Identify which cell holds the provided text, then report its (X, Y) central coordinate. 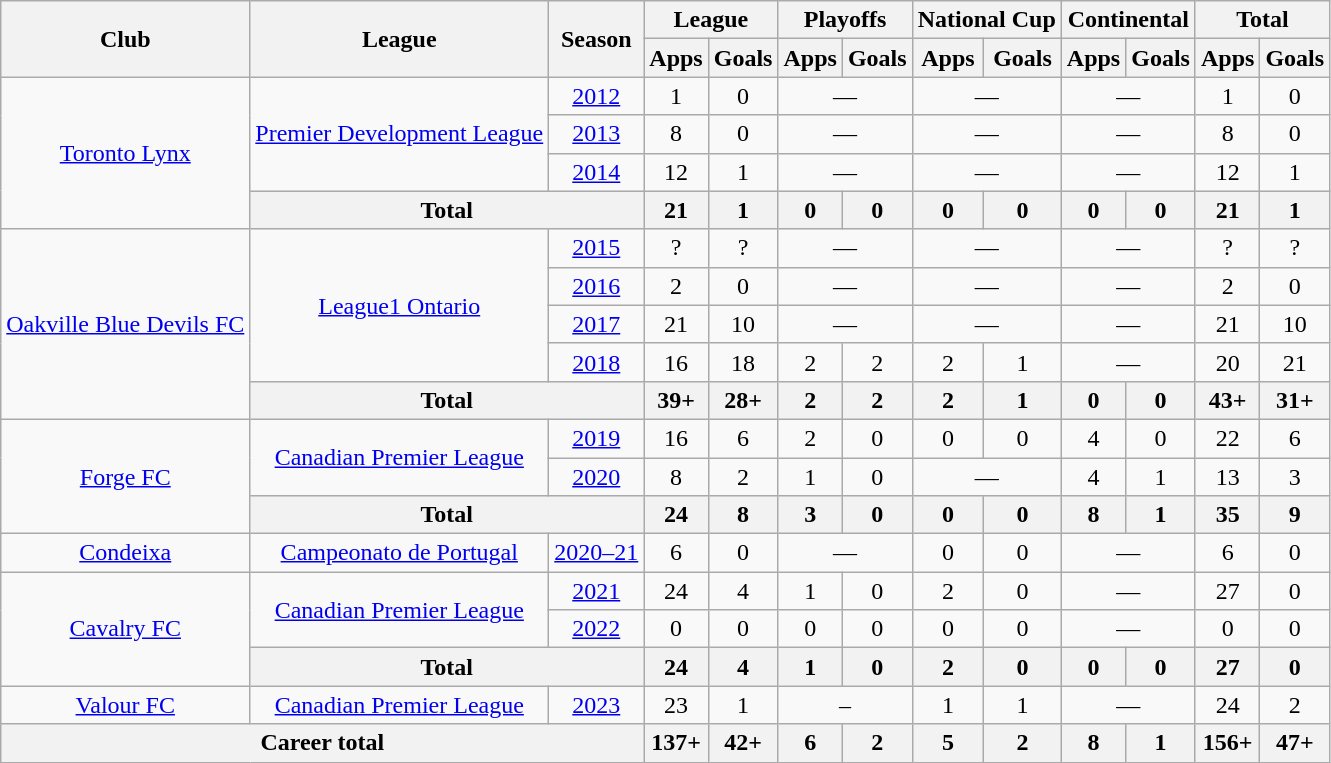
47+ (1295, 743)
13 (1227, 477)
Career total (322, 743)
2014 (596, 172)
Forge FC (126, 476)
2013 (596, 134)
– (845, 705)
9 (1295, 515)
43+ (1227, 400)
2018 (596, 362)
Club (126, 39)
20 (1227, 362)
Campeonato de Portugal (400, 553)
League1 Ontario (400, 305)
2022 (596, 629)
2020–21 (596, 553)
42+ (743, 743)
2012 (596, 96)
18 (743, 362)
Valour FC (126, 705)
2015 (596, 248)
Season (596, 39)
31+ (1295, 400)
National Cup (986, 20)
2020 (596, 477)
Playoffs (845, 20)
2016 (596, 286)
2017 (596, 324)
5 (948, 743)
Toronto Lynx (126, 153)
28+ (743, 400)
Condeixa (126, 553)
23 (676, 705)
Continental (1128, 20)
Oakville Blue Devils FC (126, 324)
Cavalry FC (126, 629)
Premier Development League (400, 134)
2021 (596, 591)
39+ (676, 400)
156+ (1227, 743)
137+ (676, 743)
2023 (596, 705)
2019 (596, 438)
35 (1227, 515)
22 (1227, 438)
